Determine the (x, y) coordinate at the center of the cell enclosing the given text.  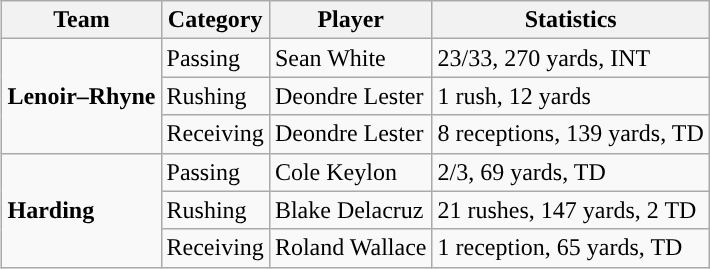
8 receptions, 139 yards, TD (570, 134)
Lenoir–Rhyne (82, 96)
1 rush, 12 yards (570, 96)
Cole Keylon (350, 172)
Team (82, 20)
2/3, 69 yards, TD (570, 172)
21 rushes, 147 yards, 2 TD (570, 210)
23/33, 270 yards, INT (570, 58)
Statistics (570, 20)
1 reception, 65 yards, TD (570, 248)
Roland Wallace (350, 248)
Player (350, 20)
Sean White (350, 58)
Blake Delacruz (350, 210)
Category (215, 20)
Harding (82, 210)
